Pinpoint the cell where the given text exists, returning its (X, Y) midpoint coordinate. 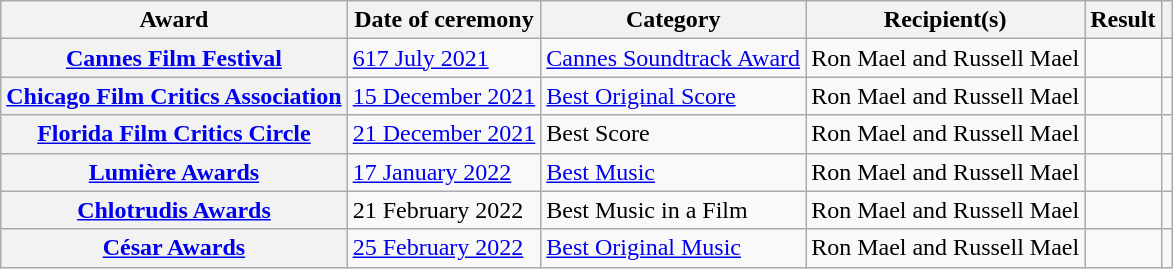
Result (1123, 20)
Best Score (674, 134)
César Awards (174, 248)
Best Music in a Film (674, 210)
Chicago Film Critics Association (174, 96)
Lumière Awards (174, 172)
Recipient(s) (946, 20)
21 December 2021 (444, 134)
Best Original Music (674, 248)
25 February 2022 (444, 248)
Cannes Soundtrack Award (674, 58)
15 December 2021 (444, 96)
21 February 2022 (444, 210)
Florida Film Critics Circle (174, 134)
Category (674, 20)
Date of ceremony (444, 20)
17 January 2022 (444, 172)
617 July 2021 (444, 58)
Award (174, 20)
Best Original Score (674, 96)
Best Music (674, 172)
Cannes Film Festival (174, 58)
Chlotrudis Awards (174, 210)
